Identify which cell holds the provided text, then report its [X, Y] central coordinate. 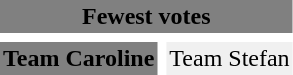
Team Caroline [78, 58]
Fewest votes [146, 16]
Team Stefan [229, 58]
